Capture the cell that displays the provided text and extract its (x, y) central coordinate. 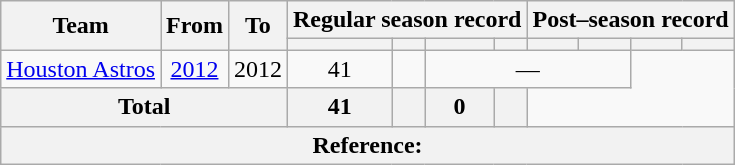
Post–season record (630, 20)
0 (460, 107)
To (258, 26)
Reference: (368, 145)
Regular season record (408, 20)
— (528, 69)
Total (144, 107)
Team (81, 26)
From (194, 26)
Houston Astros (81, 69)
